For the text-containing cell, return its midpoint in (X, Y) coordinate format. 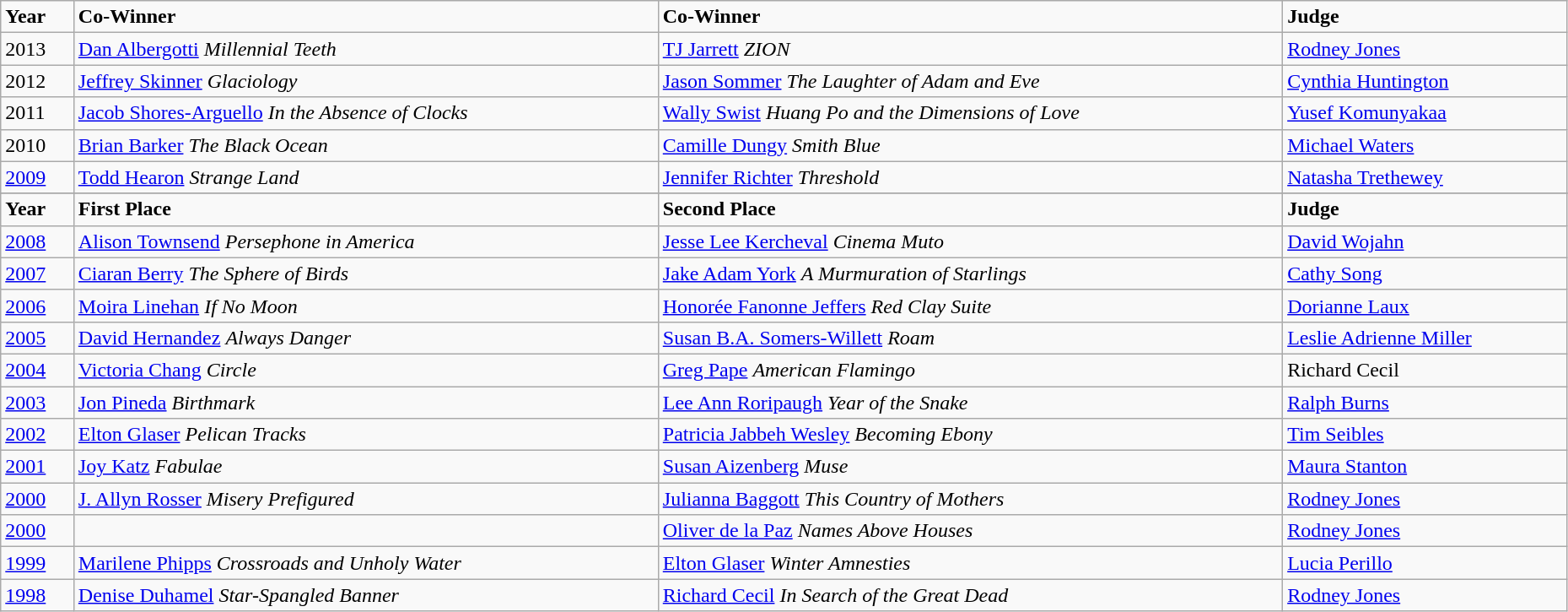
2010 (37, 145)
Dan Albergotti Millennial Teeth (366, 49)
Susan Aizenberg Muse (970, 467)
2011 (37, 113)
2007 (37, 274)
Honorée Fanonne Jeffers Red Clay Suite (970, 306)
Tim Seibles (1425, 435)
2009 (37, 177)
Michael Waters (1425, 145)
Yusef Komunyakaa (1425, 113)
Ciaran Berry The Sphere of Birds (366, 274)
Lucia Perillo (1425, 563)
Jesse Lee Kercheval Cinema Muto (970, 241)
2012 (37, 81)
1999 (37, 563)
Todd Hearon Strange Land (366, 177)
Jacob Shores-Arguello In the Absence of Clocks (366, 113)
2005 (37, 338)
2001 (37, 467)
2008 (37, 241)
Richard Cecil (1425, 370)
Marilene Phipps Crossroads and Unholy Water (366, 563)
Dorianne Laux (1425, 306)
Julianna Baggott This Country of Mothers (970, 499)
Brian Barker The Black Ocean (366, 145)
Victoria Chang Circle (366, 370)
Jon Pineda Birthmark (366, 403)
Patricia Jabbeh Wesley Becoming Ebony (970, 435)
Jason Sommer The Laughter of Adam and Eve (970, 81)
Joy Katz Fabulae (366, 467)
Leslie Adrienne Miller (1425, 338)
Natasha Trethewey (1425, 177)
Susan B.A. Somers-Willett Roam (970, 338)
Cathy Song (1425, 274)
Lee Ann Roripaugh Year of the Snake (970, 403)
Greg Pape American Flamingo (970, 370)
David Hernandez Always Danger (366, 338)
J. Allyn Rosser Misery Prefigured (366, 499)
Maura Stanton (1425, 467)
David Wojahn (1425, 241)
First Place (366, 209)
Elton Glaser Pelican Tracks (366, 435)
2004 (37, 370)
Wally Swist Huang Po and the Dimensions of Love (970, 113)
Richard Cecil In Search of the Great Dead (970, 595)
Elton Glaser Winter Amnesties (970, 563)
Jeffrey Skinner Glaciology (366, 81)
2003 (37, 403)
Cynthia Huntington (1425, 81)
2006 (37, 306)
Oliver de la Paz Names Above Houses (970, 531)
Alison Townsend Persephone in America (366, 241)
2013 (37, 49)
Moira Linehan If No Moon (366, 306)
Camille Dungy Smith Blue (970, 145)
Denise Duhamel Star-Spangled Banner (366, 595)
2002 (37, 435)
TJ Jarrett ZION (970, 49)
Second Place (970, 209)
1998 (37, 595)
Jennifer Richter Threshold (970, 177)
Jake Adam York A Murmuration of Starlings (970, 274)
Ralph Burns (1425, 403)
